Scan for the cell matching the given text and deliver its (X, Y) coordinate at center. 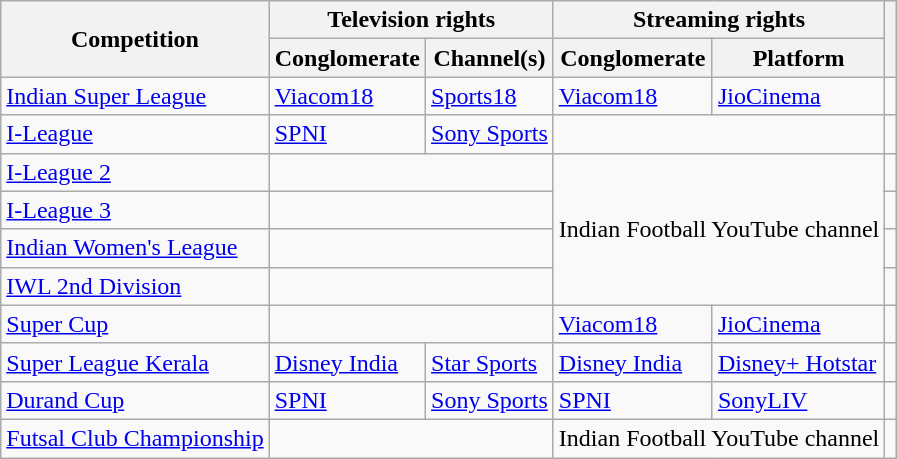
Indian Women's League (135, 248)
I-League 3 (135, 210)
Streaming rights (719, 20)
Star Sports (490, 362)
SonyLIV (798, 400)
Indian Super League (135, 96)
Futsal Club Championship (135, 438)
Platform (798, 58)
I-League 2 (135, 172)
Super Cup (135, 324)
I-League (135, 134)
Durand Cup (135, 400)
Super League Kerala (135, 362)
Channel(s) (490, 58)
Competition (135, 39)
Disney+ Hotstar (798, 362)
Television rights (411, 20)
IWL 2nd Division (135, 286)
Sports18 (490, 96)
